Determine the [x, y] coordinate at the center of the cell enclosing the given text.  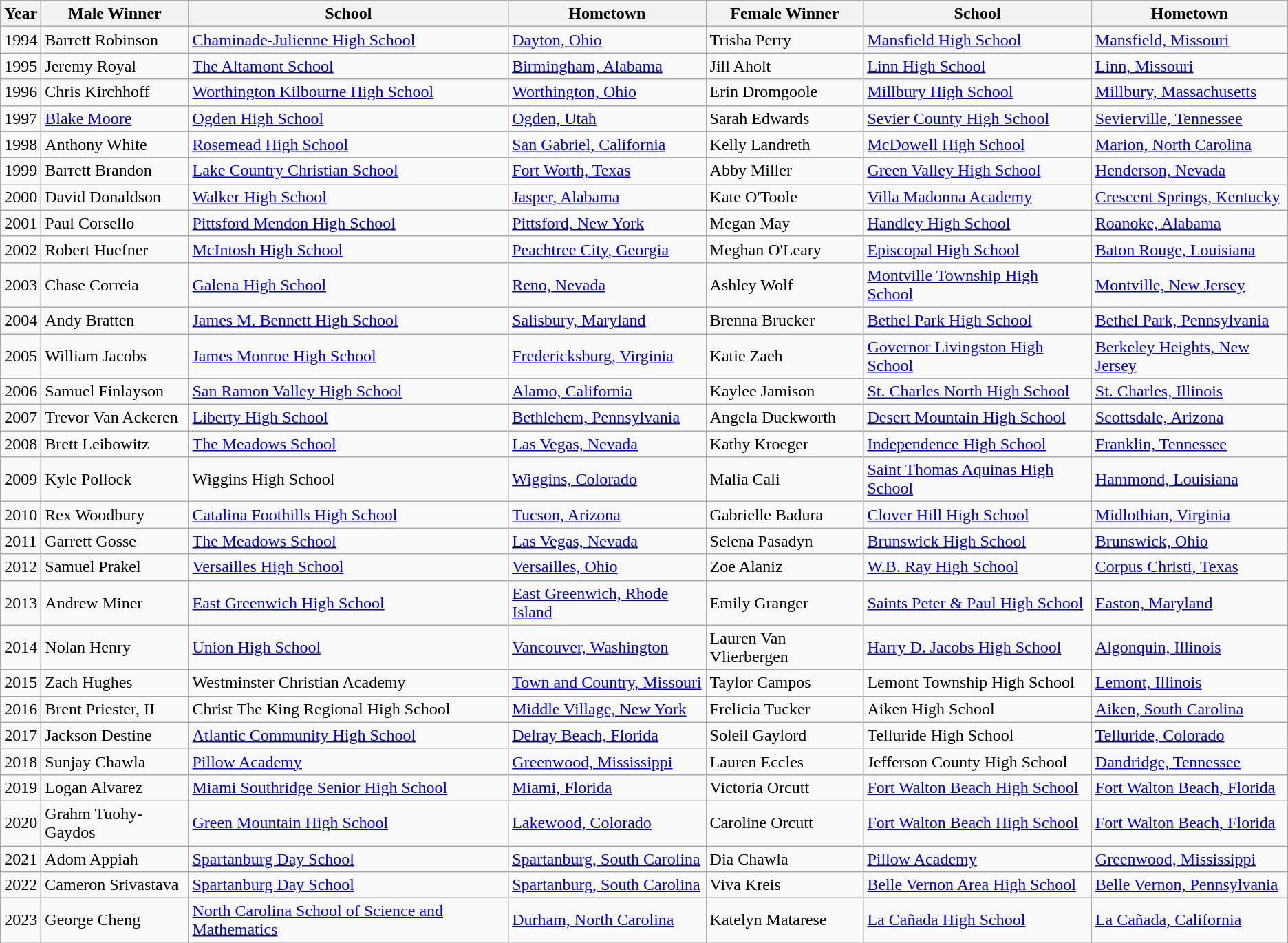
2008 [21, 444]
Gabrielle Badura [784, 515]
2001 [21, 223]
East Greenwich, Rhode Island [607, 603]
San Gabriel, California [607, 145]
Kathy Kroeger [784, 444]
Middle Village, New York [607, 709]
Clover Hill High School [977, 515]
2019 [21, 787]
Berkeley Heights, New Jersey [1189, 355]
Aiken, South Carolina [1189, 709]
Governor Livingston High School [977, 355]
Female Winner [784, 14]
James Monroe High School [348, 355]
Blake Moore [115, 118]
La Cañada, California [1189, 921]
Zoe Alaniz [784, 567]
Episcopal High School [977, 249]
Belle Vernon Area High School [977, 885]
Jeremy Royal [115, 66]
Sevierville, Tennessee [1189, 118]
Christ The King Regional High School [348, 709]
Miami, Florida [607, 787]
Handley High School [977, 223]
Bethel Park, Pennsylvania [1189, 320]
Linn High School [977, 66]
2022 [21, 885]
Delray Beach, Florida [607, 735]
St. Charles North High School [977, 392]
Brett Leibowitz [115, 444]
1999 [21, 171]
Walker High School [348, 197]
Brent Priester, II [115, 709]
Paul Corsello [115, 223]
Wiggins, Colorado [607, 479]
Dandridge, Tennessee [1189, 761]
Montville, New Jersey [1189, 285]
David Donaldson [115, 197]
2021 [21, 858]
McIntosh High School [348, 249]
Logan Alvarez [115, 787]
Harry D. Jacobs High School [977, 647]
Andrew Miner [115, 603]
2015 [21, 683]
Easton, Maryland [1189, 603]
Emily Granger [784, 603]
2003 [21, 285]
Versailles High School [348, 567]
Green Valley High School [977, 171]
Katelyn Matarese [784, 921]
Belle Vernon, Pennsylvania [1189, 885]
Galena High School [348, 285]
Kelly Landreth [784, 145]
Telluride, Colorado [1189, 735]
Pittsford Mendon High School [348, 223]
Anthony White [115, 145]
Dia Chawla [784, 858]
Sunjay Chawla [115, 761]
Frelicia Tucker [784, 709]
Bethel Park High School [977, 320]
Adom Appiah [115, 858]
Zach Hughes [115, 683]
Year [21, 14]
Fort Worth, Texas [607, 171]
Dayton, Ohio [607, 40]
Jefferson County High School [977, 761]
W.B. Ray High School [977, 567]
Alamo, California [607, 392]
Montville Township High School [977, 285]
Rex Woodbury [115, 515]
Brunswick High School [977, 541]
2014 [21, 647]
Mansfield, Missouri [1189, 40]
Trevor Van Ackeren [115, 418]
Angela Duckworth [784, 418]
Lauren Van Vlierbergen [784, 647]
Hammond, Louisiana [1189, 479]
Samuel Prakel [115, 567]
2017 [21, 735]
Jill Aholt [784, 66]
Garrett Gosse [115, 541]
2016 [21, 709]
Grahm Tuohy-Gaydos [115, 823]
Malia Cali [784, 479]
Henderson, Nevada [1189, 171]
Ogden High School [348, 118]
Samuel Finlayson [115, 392]
1994 [21, 40]
Barrett Brandon [115, 171]
Franklin, Tennessee [1189, 444]
Sevier County High School [977, 118]
Kate O'Toole [784, 197]
Lake Country Christian School [348, 171]
Megan May [784, 223]
2002 [21, 249]
East Greenwich High School [348, 603]
2009 [21, 479]
Chaminade-Julienne High School [348, 40]
Ashley Wolf [784, 285]
Algonquin, Illinois [1189, 647]
Saint Thomas Aquinas High School [977, 479]
William Jacobs [115, 355]
Reno, Nevada [607, 285]
Abby Miller [784, 171]
La Cañada High School [977, 921]
Taylor Campos [784, 683]
Catalina Foothills High School [348, 515]
Independence High School [977, 444]
McDowell High School [977, 145]
1996 [21, 92]
Birmingham, Alabama [607, 66]
2005 [21, 355]
Victoria Orcutt [784, 787]
2000 [21, 197]
Peachtree City, Georgia [607, 249]
Worthington, Ohio [607, 92]
Chase Correia [115, 285]
Nolan Henry [115, 647]
Andy Bratten [115, 320]
Aiken High School [977, 709]
James M. Bennett High School [348, 320]
Fredericksburg, Virginia [607, 355]
Versailles, Ohio [607, 567]
Brenna Brucker [784, 320]
Kaylee Jamison [784, 392]
Jackson Destine [115, 735]
Ogden, Utah [607, 118]
Sarah Edwards [784, 118]
2018 [21, 761]
2023 [21, 921]
George Cheng [115, 921]
Lemont Township High School [977, 683]
Miami Southridge Senior High School [348, 787]
Green Mountain High School [348, 823]
Pittsford, New York [607, 223]
2012 [21, 567]
Brunswick, Ohio [1189, 541]
Vancouver, Washington [607, 647]
Wiggins High School [348, 479]
Bethlehem, Pennsylvania [607, 418]
1998 [21, 145]
Millbury High School [977, 92]
Westminster Christian Academy [348, 683]
Villa Madonna Academy [977, 197]
Scottsdale, Arizona [1189, 418]
2010 [21, 515]
1997 [21, 118]
Worthington Kilbourne High School [348, 92]
Lemont, Illinois [1189, 683]
2006 [21, 392]
Erin Dromgoole [784, 92]
Mansfield High School [977, 40]
Crescent Springs, Kentucky [1189, 197]
Desert Mountain High School [977, 418]
Durham, North Carolina [607, 921]
2004 [21, 320]
Liberty High School [348, 418]
1995 [21, 66]
Lakewood, Colorado [607, 823]
Salisbury, Maryland [607, 320]
Meghan O'Leary [784, 249]
Katie Zaeh [784, 355]
Telluride High School [977, 735]
Saints Peter & Paul High School [977, 603]
Linn, Missouri [1189, 66]
Corpus Christi, Texas [1189, 567]
Male Winner [115, 14]
2013 [21, 603]
2011 [21, 541]
St. Charles, Illinois [1189, 392]
2020 [21, 823]
North Carolina School of Science and Mathematics [348, 921]
Selena Pasadyn [784, 541]
Barrett Robinson [115, 40]
Millbury, Massachusetts [1189, 92]
San Ramon Valley High School [348, 392]
Caroline Orcutt [784, 823]
Atlantic Community High School [348, 735]
Robert Huefner [115, 249]
Jasper, Alabama [607, 197]
2007 [21, 418]
Union High School [348, 647]
Roanoke, Alabama [1189, 223]
Marion, North Carolina [1189, 145]
Chris Kirchhoff [115, 92]
Town and Country, Missouri [607, 683]
Trisha Perry [784, 40]
Tucson, Arizona [607, 515]
Cameron Srivastava [115, 885]
The Altamont School [348, 66]
Rosemead High School [348, 145]
Kyle Pollock [115, 479]
Soleil Gaylord [784, 735]
Lauren Eccles [784, 761]
Midlothian, Virginia [1189, 515]
Viva Kreis [784, 885]
Baton Rouge, Louisiana [1189, 249]
